Scan for the cell matching the given text and deliver its (x, y) coordinate at center. 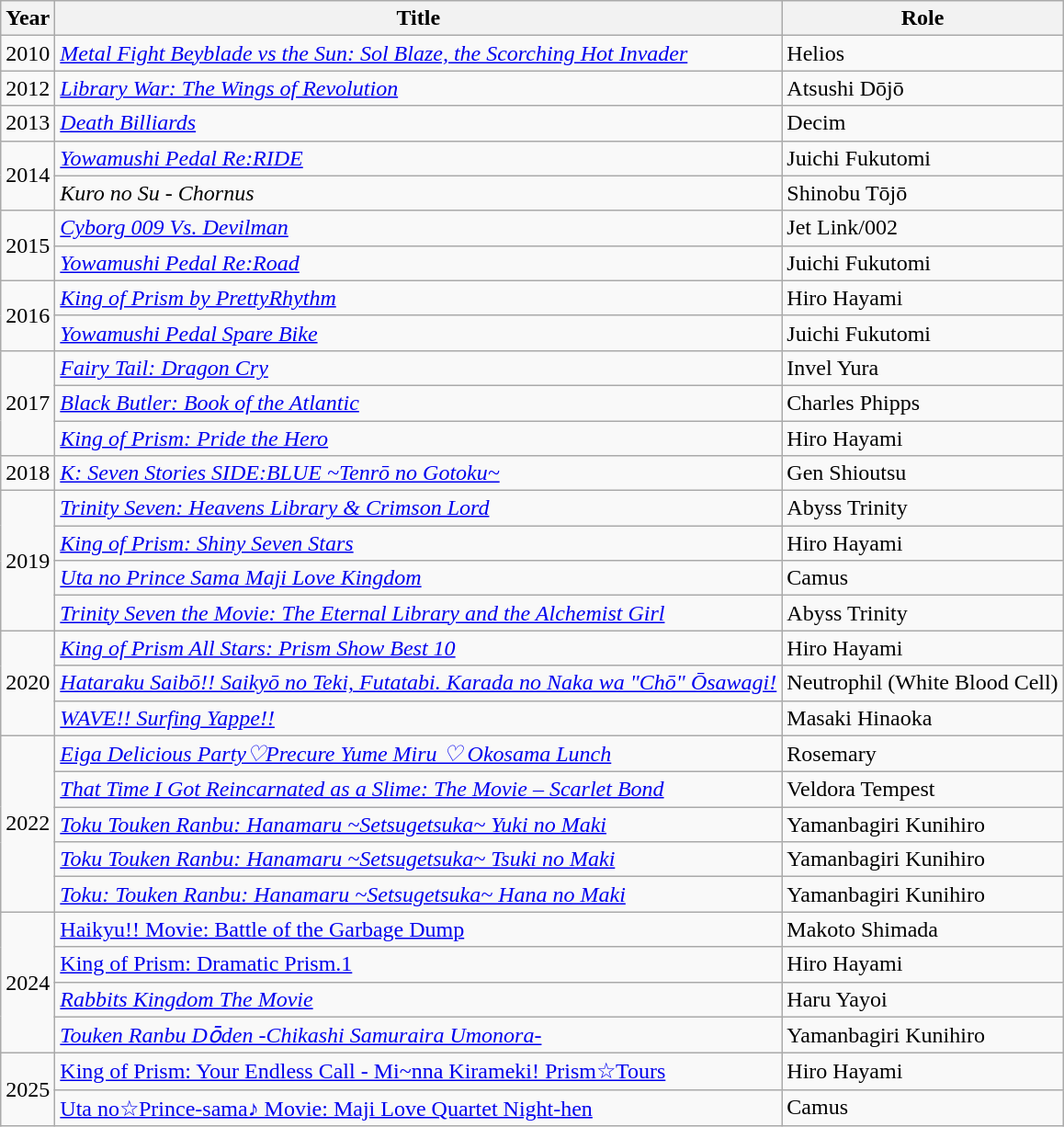
Masaki Hinaoka (923, 718)
Cyborg 009 Vs. Devilman (419, 228)
Death Billiards (419, 123)
2025 (28, 1090)
2013 (28, 123)
Role (923, 18)
King of Prism by PrettyRhythm (419, 298)
King of Prism: Shiny Seven Stars (419, 543)
Haikyu!! Movie: Battle of the Garbage Dump (419, 929)
Black Butler: Book of the Atlantic (419, 403)
King of Prism All Stars: Prism Show Best 10 (419, 648)
Trinity Seven the Movie: The Eternal Library and the Alchemist Girl (419, 613)
WAVE!! Surfing Yappe!! (419, 718)
2024 (28, 983)
2022 (28, 824)
2017 (28, 403)
Kuro no Su - Chornus (419, 193)
Trinity Seven: Heavens Library & Crimson Lord (419, 508)
King of Prism: Dramatic Prism.1 (419, 964)
Haru Yayoi (923, 999)
Metal Fight Beyblade vs the Sun: Sol Blaze, the Scorching Hot Invader (419, 53)
K: Seven Stories SIDE:BLUE ~Tenrō no Gotoku~ (419, 473)
Neutrophil (White Blood Cell) (923, 683)
Rabbits Kingdom The Movie (419, 999)
2015 (28, 245)
Toku: Touken Ranbu: Hanamaru ~Setsugetsuka~ Hana no Maki (419, 894)
Toku Touken Ranbu: Hanamaru ~Setsugetsuka~ Tsuki no Maki (419, 859)
Uta no☆Prince-sama♪ Movie: Maji Love Quartet Night-hen (419, 1108)
Hataraku Saibō!! Saikyō no Teki, Futatabi. Karada no Naka wa "Chō" Ōsawagi! (419, 683)
Invel Yura (923, 368)
Decim (923, 123)
Jet Link/002 (923, 228)
Veldora Tempest (923, 790)
Uta no Prince Sama Maji Love Kingdom (419, 578)
Fairy Tail: Dragon Cry (419, 368)
2010 (28, 53)
Yowamushi Pedal Re:RIDE (419, 158)
Touken Ranbu Dо̄den -Chikashi Samuraira Umonora- (419, 1035)
Library War: The Wings of Revolution (419, 88)
Makoto Shimada (923, 929)
Title (419, 18)
Year (28, 18)
King of Prism: Your Endless Call - Mi~nna Kirameki! Prism☆Tours (419, 1072)
Eiga Delicious Party♡Precure Yume Miru ♡ Okosama Lunch (419, 754)
2018 (28, 473)
Helios (923, 53)
Yowamushi Pedal Re:Road (419, 263)
King of Prism: Pride the Hero (419, 438)
Shinobu Tōjō (923, 193)
Atsushi Dōjō (923, 88)
2020 (28, 683)
That Time I Got Reincarnated as a Slime: The Movie – Scarlet Bond (419, 790)
2019 (28, 561)
2014 (28, 176)
2016 (28, 315)
Charles Phipps (923, 403)
Gen Shioutsu (923, 473)
Yowamushi Pedal Spare Bike (419, 333)
2012 (28, 88)
Toku Touken Ranbu: Hanamaru ~Setsugetsuka~ Yuki no Maki (419, 825)
Rosemary (923, 754)
